Search for the cell housing the specified text and yield its (X, Y) center coordinate. 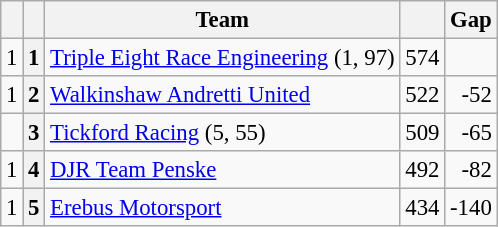
5 (34, 208)
Team (222, 20)
2 (34, 95)
Triple Eight Race Engineering (1, 97) (222, 58)
509 (422, 133)
574 (422, 58)
522 (422, 95)
Walkinshaw Andretti United (222, 95)
492 (422, 170)
434 (422, 208)
Erebus Motorsport (222, 208)
3 (34, 133)
-52 (471, 95)
-65 (471, 133)
DJR Team Penske (222, 170)
-140 (471, 208)
Tickford Racing (5, 55) (222, 133)
4 (34, 170)
Gap (471, 20)
-82 (471, 170)
